Find where the given text appears and provide that cell's center as (X, Y) coordinate. 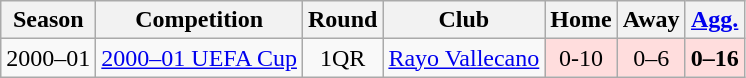
Season (48, 20)
Club (464, 20)
0–16 (714, 58)
1QR (342, 58)
Round (342, 20)
0–6 (651, 58)
Home (581, 20)
Competition (200, 20)
Away (651, 20)
Rayo Vallecano (464, 58)
2000–01 UEFA Cup (200, 58)
0-10 (581, 58)
2000–01 (48, 58)
Agg. (714, 20)
